Find where the given text appears and provide that cell's center as [x, y] coordinate. 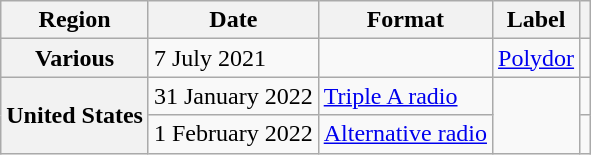
Format [405, 20]
31 January 2022 [233, 96]
Region [75, 20]
United States [75, 115]
7 July 2021 [233, 58]
1 February 2022 [233, 134]
Polydor [536, 58]
Label [536, 20]
Triple A radio [405, 96]
Various [75, 58]
Alternative radio [405, 134]
Date [233, 20]
